Locate the cell with the specified text and output its (X, Y) center coordinate. 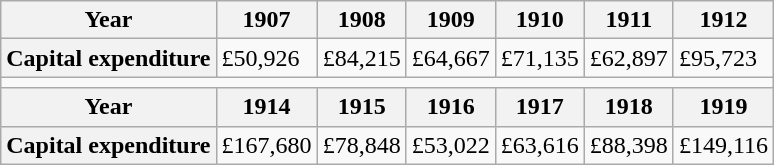
1912 (723, 20)
1907 (266, 20)
1915 (362, 107)
1919 (723, 107)
£53,022 (450, 145)
£62,897 (628, 58)
1916 (450, 107)
1909 (450, 20)
£63,616 (540, 145)
£78,848 (362, 145)
£95,723 (723, 58)
£149,116 (723, 145)
1911 (628, 20)
£64,667 (450, 58)
£167,680 (266, 145)
1917 (540, 107)
1908 (362, 20)
1914 (266, 107)
1918 (628, 107)
£84,215 (362, 58)
1910 (540, 20)
£88,398 (628, 145)
£71,135 (540, 58)
£50,926 (266, 58)
